Identify which cell holds the provided text, then report its (X, Y) central coordinate. 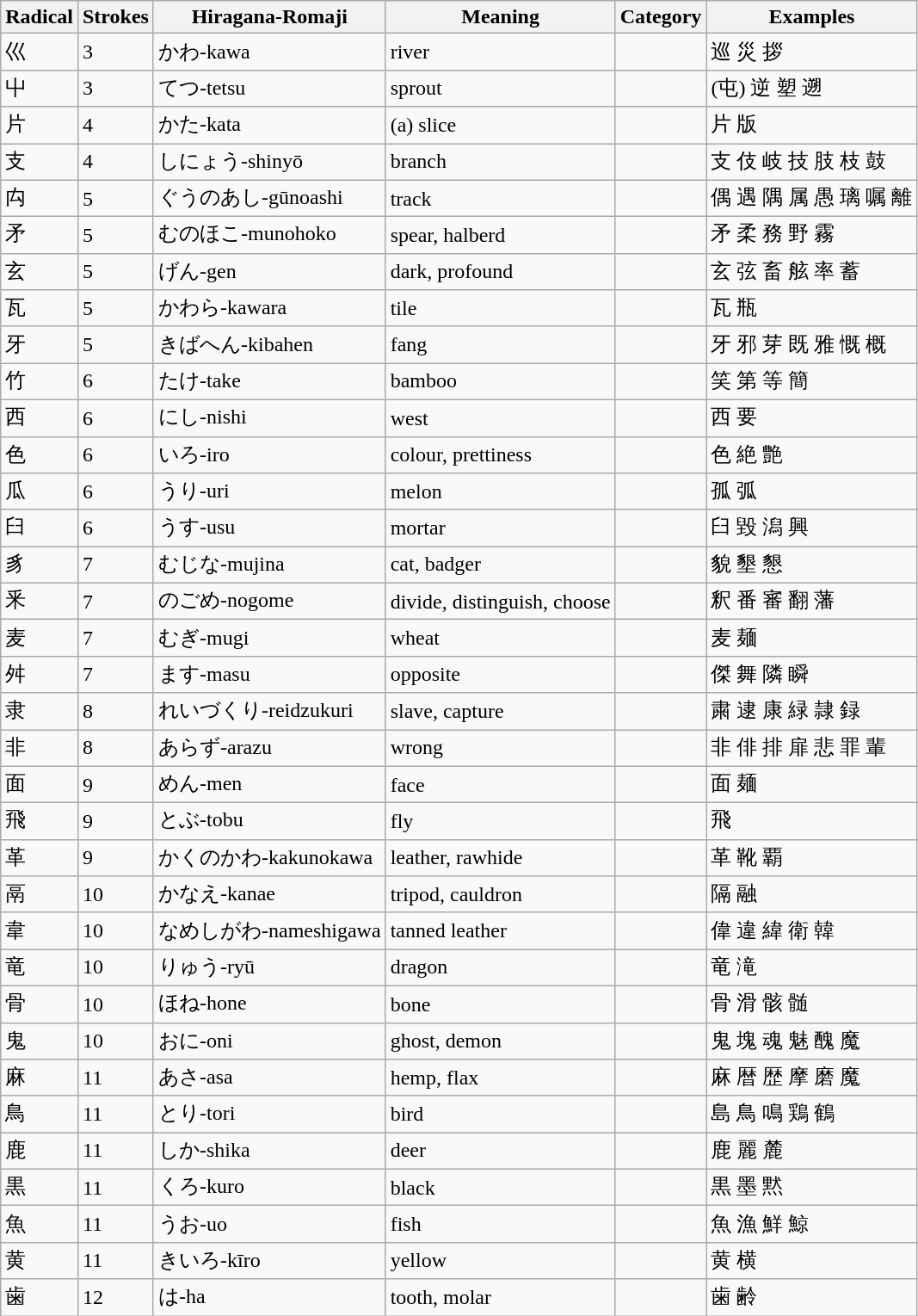
島 鳥 鳴 鶏 鶴 (812, 1114)
black (501, 1188)
魚 (40, 1224)
麻 暦 歴 摩 磨 魔 (812, 1078)
ghost, demon (501, 1041)
貌 墾 懇 (812, 565)
竜 滝 (812, 967)
しか-shika (269, 1152)
かわ-kawa (269, 52)
孤 弧 (812, 492)
fang (501, 344)
骨 (40, 1004)
傑 舞 隣 瞬 (812, 675)
west (501, 418)
colour, prettiness (501, 454)
竹 (40, 382)
骨 滑 骸 髄 (812, 1004)
隶 (40, 711)
おに-oni (269, 1041)
なめしがわ-nameshigawa (269, 931)
ほね-hone (269, 1004)
西 (40, 418)
れいづくり-reidzukuri (269, 711)
tooth, molar (501, 1298)
瓦 (40, 308)
bamboo (501, 382)
divide, distinguish, choose (501, 601)
とぶ-tobu (269, 821)
瓜 (40, 492)
うお-uo (269, 1224)
river (501, 52)
あらず-arazu (269, 749)
玄 弦 畜 舷 率 蓄 (812, 272)
むじな-mujina (269, 565)
面 (40, 785)
巡 災 拶 (812, 52)
鬼 塊 魂 魅 醜 魔 (812, 1041)
麦 麺 (812, 639)
黒 (40, 1188)
片 版 (812, 126)
黄 横 (812, 1260)
tripod, cauldron (501, 895)
臼 毀 潟 興 (812, 528)
げん-gen (269, 272)
Hiragana-Romaji (269, 17)
かくのかわ-kakunokawa (269, 857)
牙 邪 芽 既 雅 慨 概 (812, 344)
臼 (40, 528)
りゅう-ryū (269, 967)
粛 逮 康 緑 隷 録 (812, 711)
とり-tori (269, 1114)
deer (501, 1152)
しにょう-shinyō (269, 162)
きいろ-kīro (269, 1260)
ぐうのあし-gūnoashi (269, 198)
隔 融 (812, 895)
瓦 瓶 (812, 308)
鹿 麗 麓 (812, 1152)
spear, halberd (501, 236)
いろ-iro (269, 454)
魚 漁 鮮 鯨 (812, 1224)
Strokes (115, 17)
(屯) 逆 塑 遡 (812, 88)
opposite (501, 675)
革 靴 覇 (812, 857)
かわら-kawara (269, 308)
cat, badger (501, 565)
竜 (40, 967)
鹿 (40, 1152)
mortar (501, 528)
黄 (40, 1260)
笑 第 等 簡 (812, 382)
ます-masu (269, 675)
tile (501, 308)
非 (40, 749)
12 (115, 1298)
あさ-asa (269, 1078)
dark, profound (501, 272)
かた-kata (269, 126)
巛 (40, 52)
むのほこ-munohoko (269, 236)
鬲 (40, 895)
鳥 (40, 1114)
bird (501, 1114)
禸 (40, 198)
Category (661, 17)
めん-men (269, 785)
tanned leather (501, 931)
dragon (501, 967)
うす-usu (269, 528)
branch (501, 162)
Radical (40, 17)
牙 (40, 344)
bone (501, 1004)
hemp, flax (501, 1078)
偶 遇 隅 属 愚 璃 嘱 離 (812, 198)
偉 違 緯 衛 韓 (812, 931)
玄 (40, 272)
leather, rawhide (501, 857)
歯 齢 (812, 1298)
かなえ-kanae (269, 895)
face (501, 785)
支 (40, 162)
きばへん-kibahen (269, 344)
鬼 (40, 1041)
歯 (40, 1298)
革 (40, 857)
豸 (40, 565)
色 (40, 454)
片 (40, 126)
てつ-tetsu (269, 88)
矛 (40, 236)
屮 (40, 88)
track (501, 198)
yellow (501, 1260)
西 要 (812, 418)
韋 (40, 931)
にし-nishi (269, 418)
wheat (501, 639)
のごめ-nogome (269, 601)
釆 (40, 601)
wrong (501, 749)
Meaning (501, 17)
舛 (40, 675)
非 俳 排 扉 悲 罪 輩 (812, 749)
黒 墨 黙 (812, 1188)
melon (501, 492)
釈 番 審 翻 藩 (812, 601)
支 伎 岐 技 肢 枝 鼓 (812, 162)
fly (501, 821)
くろ-kuro (269, 1188)
麦 (40, 639)
Examples (812, 17)
は-ha (269, 1298)
うり-uri (269, 492)
たけ-take (269, 382)
むぎ-mugi (269, 639)
色 絶 艶 (812, 454)
sprout (501, 88)
fish (501, 1224)
(a) slice (501, 126)
面 麺 (812, 785)
麻 (40, 1078)
slave, capture (501, 711)
矛 柔 務 野 霧 (812, 236)
